Find where the given text appears and provide that cell's center as (x, y) coordinate. 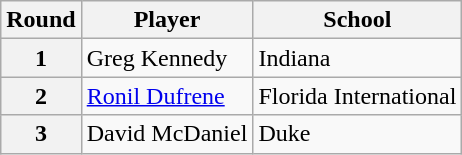
Player (167, 20)
Florida International (358, 96)
Greg Kennedy (167, 58)
3 (41, 134)
David McDaniel (167, 134)
2 (41, 96)
Indiana (358, 58)
School (358, 20)
Duke (358, 134)
Round (41, 20)
1 (41, 58)
Ronil Dufrene (167, 96)
